Return (x, y) of the center of cell containing provided text 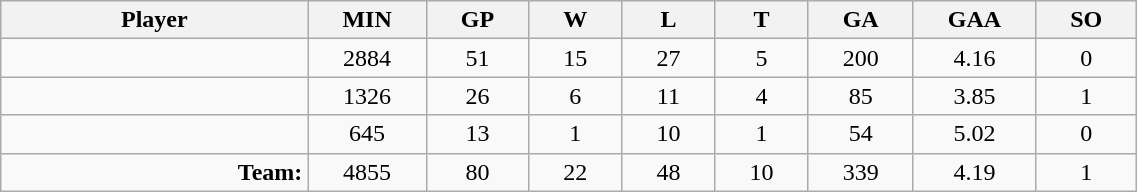
SO (1086, 20)
13 (477, 134)
6 (576, 96)
T (762, 20)
4 (762, 96)
3.85 (974, 96)
5 (762, 58)
26 (477, 96)
51 (477, 58)
85 (860, 96)
11 (668, 96)
L (668, 20)
15 (576, 58)
54 (860, 134)
200 (860, 58)
27 (668, 58)
5.02 (974, 134)
Team: (154, 172)
Player (154, 20)
GAA (974, 20)
339 (860, 172)
MIN (367, 20)
2884 (367, 58)
22 (576, 172)
GA (860, 20)
1326 (367, 96)
48 (668, 172)
GP (477, 20)
W (576, 20)
4855 (367, 172)
80 (477, 172)
4.16 (974, 58)
645 (367, 134)
4.19 (974, 172)
